Detect which cell encompasses the target text, then output its (X, Y) center coordinate. 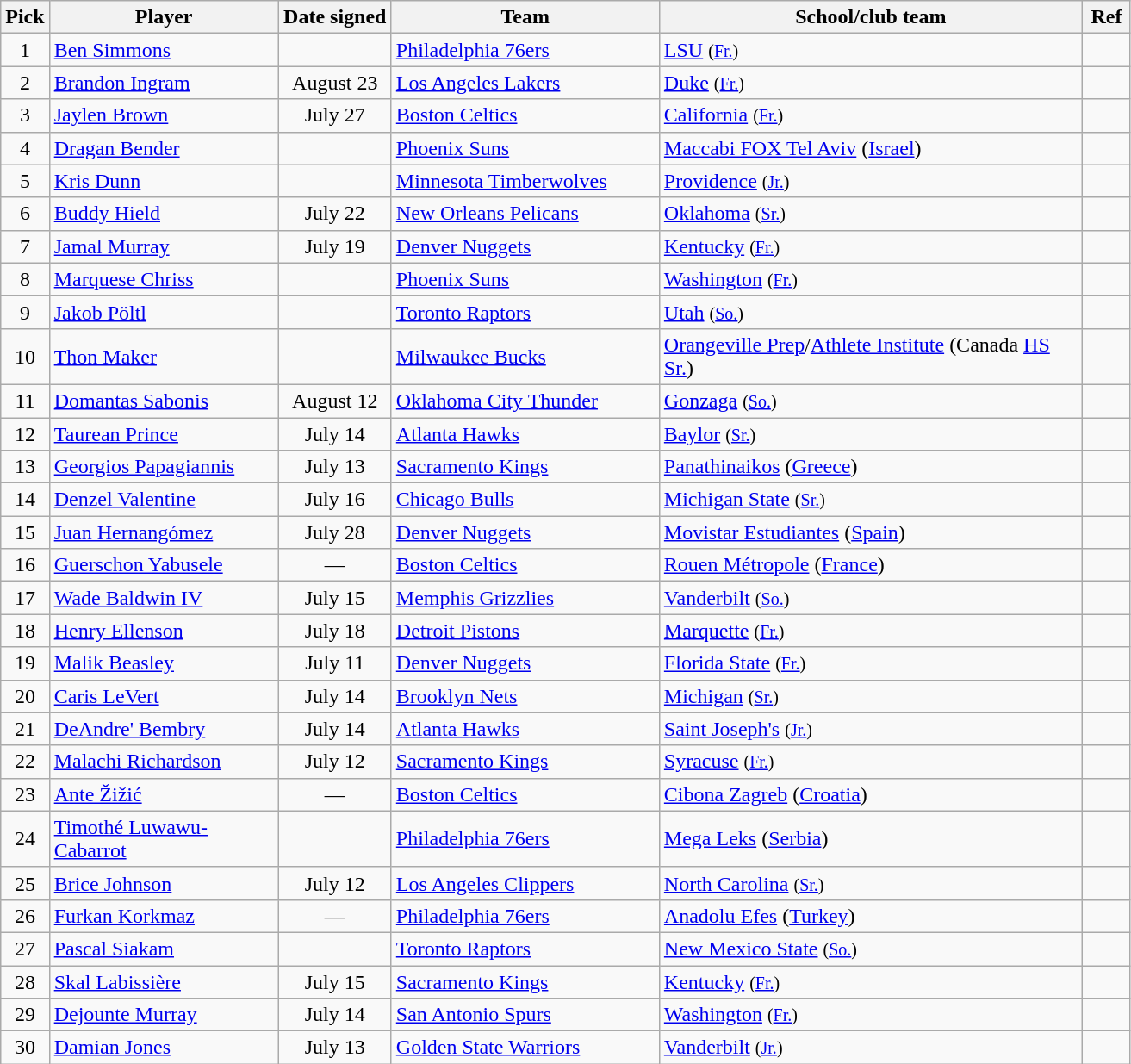
30 (25, 1048)
Marquette (Fr.) (870, 631)
Providence (Jr.) (870, 181)
Ref (1106, 17)
8 (25, 279)
Maccabi FOX Tel Aviv (Israel) (870, 148)
25 (25, 883)
Minnesota Timberwolves (525, 181)
17 (25, 598)
2 (25, 83)
New Mexico State (So.) (870, 949)
15 (25, 532)
Milwaukee Bucks (525, 357)
Brandon Ingram (164, 83)
21 (25, 729)
California (Fr.) (870, 115)
LSU (Fr.) (870, 50)
Pascal Siakam (164, 949)
July 11 (334, 663)
August 12 (334, 401)
Orangeville Prep/Athlete Institute (Canada HS Sr.) (870, 357)
Malachi Richardson (164, 762)
13 (25, 467)
San Antonio Spurs (525, 1015)
Memphis Grizzlies (525, 598)
Pick (25, 17)
Oklahoma City Thunder (525, 401)
22 (25, 762)
Dragan Bender (164, 148)
Malik Beasley (164, 663)
Domantas Sabonis (164, 401)
Ante Žižić (164, 794)
Baylor (Sr.) (870, 433)
Player (164, 17)
Los Angeles Clippers (525, 883)
14 (25, 500)
Jaylen Brown (164, 115)
Duke (Fr.) (870, 83)
DeAndre' Bembry (164, 729)
26 (25, 916)
Panathinaikos (Greece) (870, 467)
16 (25, 565)
Furkan Korkmaz (164, 916)
July 27 (334, 115)
Florida State (Fr.) (870, 663)
18 (25, 631)
Team (525, 17)
Timothé Luwawu-Cabarrot (164, 839)
Kris Dunn (164, 181)
12 (25, 433)
29 (25, 1015)
23 (25, 794)
28 (25, 981)
Jakob Pöltl (164, 312)
Syracuse (Fr.) (870, 762)
Brooklyn Nets (525, 696)
Mega Leks (Serbia) (870, 839)
School/club team (870, 17)
Cibona Zagreb (Croatia) (870, 794)
July 18 (334, 631)
9 (25, 312)
Juan Hernangómez (164, 532)
Movistar Estudiantes (Spain) (870, 532)
20 (25, 696)
New Orleans Pelicans (525, 214)
Golden State Warriors (525, 1048)
July 19 (334, 246)
7 (25, 246)
4 (25, 148)
Michigan State (Sr.) (870, 500)
Buddy Hield (164, 214)
Dejounte Murray (164, 1015)
Ben Simmons (164, 50)
Gonzaga (So.) (870, 401)
Henry Ellenson (164, 631)
Damian Jones (164, 1048)
Detroit Pistons (525, 631)
Utah (So.) (870, 312)
Michigan (Sr.) (870, 696)
Skal Labissière (164, 981)
Date signed (334, 17)
Anadolu Efes (Turkey) (870, 916)
Taurean Prince (164, 433)
27 (25, 949)
11 (25, 401)
Jamal Murray (164, 246)
19 (25, 663)
Thon Maker (164, 357)
July 22 (334, 214)
Rouen Métropole (France) (870, 565)
24 (25, 839)
July 28 (334, 532)
Saint Joseph's (Jr.) (870, 729)
Vanderbilt (So.) (870, 598)
July 16 (334, 500)
Oklahoma (Sr.) (870, 214)
5 (25, 181)
6 (25, 214)
Denzel Valentine (164, 500)
Caris LeVert (164, 696)
North Carolina (Sr.) (870, 883)
Wade Baldwin IV (164, 598)
August 23 (334, 83)
Vanderbilt (Jr.) (870, 1048)
10 (25, 357)
3 (25, 115)
Brice Johnson (164, 883)
Los Angeles Lakers (525, 83)
Chicago Bulls (525, 500)
1 (25, 50)
Guerschon Yabusele (164, 565)
Marquese Chriss (164, 279)
Georgios Papagiannis (164, 467)
